Detect which cell encompasses the target text, then output its (x, y) center coordinate. 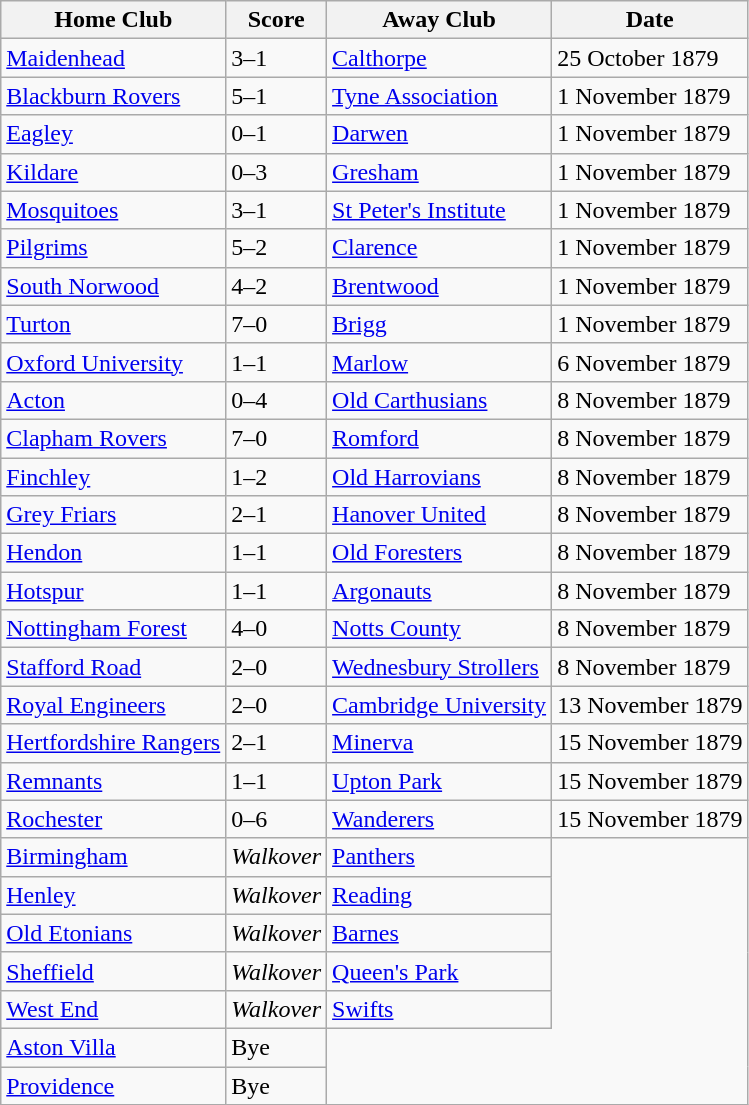
0–4 (276, 400)
Cambridge University (440, 705)
0–1 (276, 134)
Brentwood (440, 286)
Tyne Association (440, 96)
Argonauts (440, 591)
Upton Park (440, 781)
Mosquitoes (114, 210)
Marlow (440, 362)
Stafford Road (114, 667)
Pilgrims (114, 248)
Old Foresters (440, 553)
Old Harrovians (440, 477)
Hendon (114, 553)
Turton (114, 324)
Swifts (440, 1009)
Acton (114, 400)
Nottingham Forest (114, 629)
Queen's Park (440, 971)
Date (650, 20)
Score (276, 20)
Panthers (440, 857)
0–6 (276, 819)
13 November 1879 (650, 705)
Hertfordshire Rangers (114, 743)
South Norwood (114, 286)
Gresham (440, 172)
Sheffield (114, 971)
Notts County (440, 629)
Oxford University (114, 362)
Rochester (114, 819)
Royal Engineers (114, 705)
Home Club (114, 20)
Wednesbury Strollers (440, 667)
St Peter's Institute (440, 210)
Barnes (440, 933)
5–1 (276, 96)
Darwen (440, 134)
Old Etonians (114, 933)
Romford (440, 438)
Grey Friars (114, 515)
Finchley (114, 477)
Providence (114, 1085)
Calthorpe (440, 58)
Clarence (440, 248)
25 October 1879 (650, 58)
Blackburn Rovers (114, 96)
Old Carthusians (440, 400)
6 November 1879 (650, 362)
1–2 (276, 477)
Maidenhead (114, 58)
Henley (114, 895)
Hotspur (114, 591)
Clapham Rovers (114, 438)
4–2 (276, 286)
Kildare (114, 172)
Reading (440, 895)
West End (114, 1009)
5–2 (276, 248)
Remnants (114, 781)
Eagley (114, 134)
Hanover United (440, 515)
Minerva (440, 743)
4–0 (276, 629)
Aston Villa (114, 1047)
Brigg (440, 324)
Wanderers (440, 819)
0–3 (276, 172)
Birmingham (114, 857)
Away Club (440, 20)
